Pinpoint the cell where the given text exists, returning its [X, Y] midpoint coordinate. 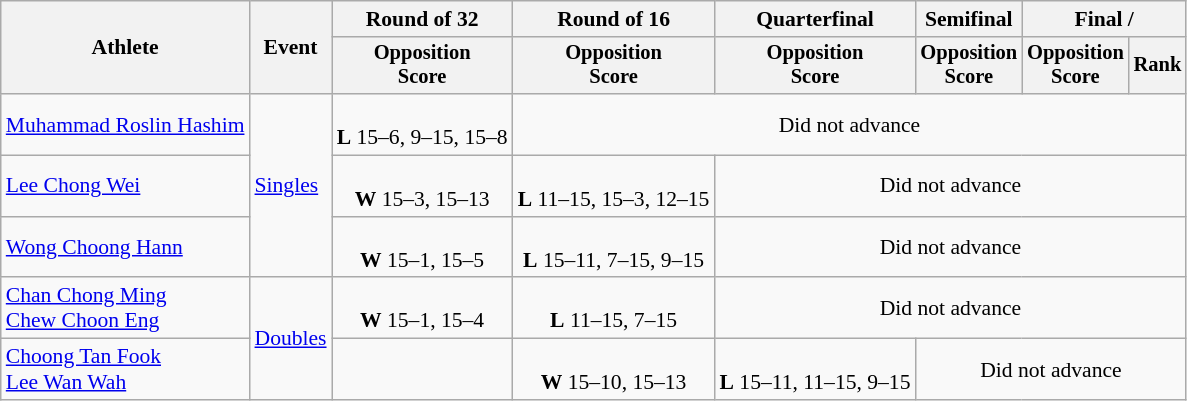
W 15–1, 15–5 [422, 248]
L 15–6, 9–15, 15–8 [422, 124]
Round of 32 [422, 19]
Muhammad Roslin Hashim [126, 124]
Final / [1104, 19]
Singles [291, 186]
Chan Chong MingChew Choon Eng [126, 308]
W 15–3, 15–13 [422, 186]
Semifinal [970, 19]
L 15–11, 7–15, 9–15 [614, 248]
Doubles [291, 339]
Athlete [126, 48]
L 11–15, 7–15 [614, 308]
Round of 16 [614, 19]
L 11–15, 15–3, 12–15 [614, 186]
L 15–11, 11–15, 9–15 [814, 370]
W 15–10, 15–13 [614, 370]
Event [291, 48]
Rank [1158, 66]
Quarterfinal [814, 19]
Wong Choong Hann [126, 248]
W 15–1, 15–4 [422, 308]
Lee Chong Wei [126, 186]
Choong Tan FookLee Wan Wah [126, 370]
